Scan for the cell matching the given text and deliver its [X, Y] coordinate at center. 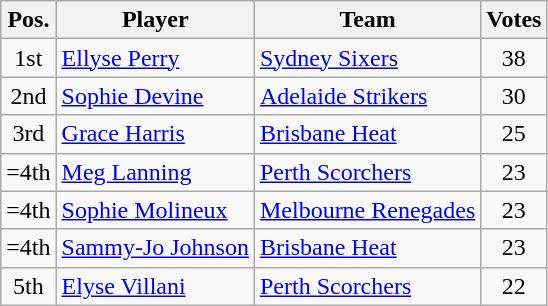
Sydney Sixers [367, 58]
Ellyse Perry [155, 58]
Player [155, 20]
25 [514, 134]
Elyse Villani [155, 286]
Pos. [28, 20]
Grace Harris [155, 134]
3rd [28, 134]
Sophie Molineux [155, 210]
30 [514, 96]
1st [28, 58]
Sophie Devine [155, 96]
Sammy-Jo Johnson [155, 248]
Melbourne Renegades [367, 210]
38 [514, 58]
2nd [28, 96]
Adelaide Strikers [367, 96]
Team [367, 20]
22 [514, 286]
Votes [514, 20]
Meg Lanning [155, 172]
5th [28, 286]
